Pinpoint the cell where the given text exists, returning its [X, Y] midpoint coordinate. 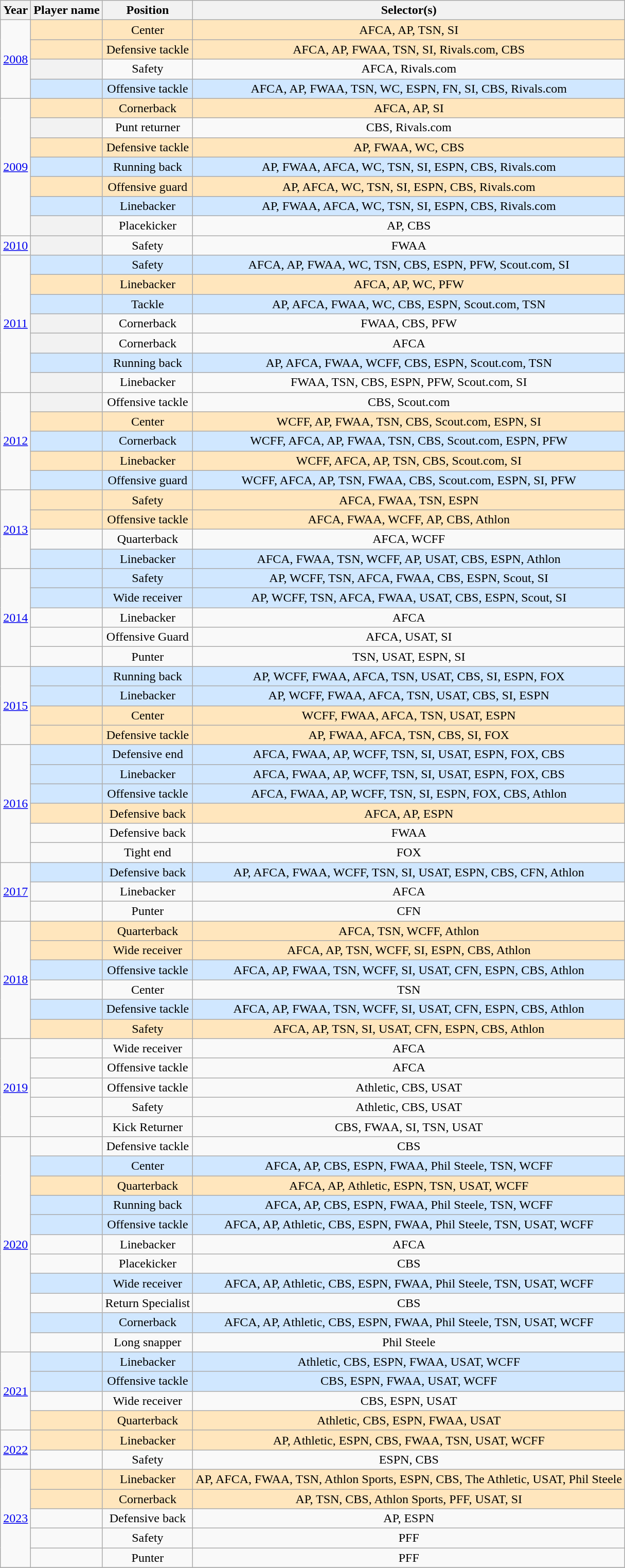
AP, CBS [409, 225]
WCFF, AFCA, AP, FWAA, TSN, CBS, Scout.com, ESPN, PFW [409, 441]
AFCA, AP, TSN, WCFF, SI, ESPN, CBS, Athlon [409, 950]
2018 [15, 980]
CBS, FWAA, SI, TSN, USAT [409, 1126]
TSN [409, 990]
2020 [15, 1244]
Year [15, 10]
AP, FWAA, AFCA, TSN, CBS, SI, FOX [409, 735]
2019 [15, 1087]
AP, WCFF, TSN, AFCA, FWAA, USAT, CBS, ESPN, Scout, SI [409, 598]
AP, AFCA, FWAA, WCFF, TSN, SI, USAT, ESPN, CBS, CFN, Athlon [409, 872]
AFCA, AP, FWAA, TSN, SI, Rivals.com, CBS [409, 49]
Return Specialist [148, 1303]
AP, TSN, CBS, Athlon Sports, PFF, USAT, SI [409, 1499]
AP, AFCA, WC, TSN, SI, ESPN, CBS, Rivals.com [409, 186]
AFCA, AP, TSN, SI, USAT, CFN, ESPN, CBS, Athlon [409, 1029]
AP, FWAA, WC, CBS [409, 147]
2012 [15, 441]
2015 [15, 706]
2021 [15, 1391]
AP, WCFF, TSN, AFCA, FWAA, CBS, ESPN, Scout, SI [409, 578]
AP, ESPN [409, 1519]
2011 [15, 324]
CBS, Rivals.com [409, 128]
CBS, ESPN, USAT [409, 1401]
AFCA, TSN, WCFF, Athlon [409, 931]
AFCA, FWAA, WCFF, AP, CBS, Athlon [409, 519]
Player name [67, 10]
AP, AFCA, FWAA, WC, CBS, ESPN, Scout.com, TSN [409, 304]
WCFF, FWAA, AFCA, TSN, USAT, ESPN [409, 715]
2014 [15, 618]
CBS, ESPN, FWAA, USAT, WCFF [409, 1381]
AP, WCFF, FWAA, AFCA, TSN, USAT, CBS, SI, ESPN, FOX [409, 676]
2010 [15, 245]
AFCA, USAT, SI [409, 637]
AFCA, AP, FWAA, WC, TSN, CBS, ESPN, PFW, Scout.com, SI [409, 265]
CFN [409, 911]
AFCA, AP, FWAA, TSN, WC, ESPN, FN, SI, CBS, Rivals.com [409, 89]
Tight end [148, 852]
Position [148, 10]
AFCA, AP, TSN, SI [409, 30]
AFCA, FWAA, TSN, WCFF, AP, USAT, CBS, ESPN, Athlon [409, 558]
AFCA, AP, SI [409, 108]
Offensive Guard [148, 637]
Tackle [148, 304]
TSN, USAT, ESPN, SI [409, 657]
AP, WCFF, FWAA, AFCA, TSN, USAT, CBS, SI, ESPN [409, 696]
AP, Athletic, ESPN, CBS, FWAA, TSN, USAT, WCFF [409, 1440]
AFCA, AP, WC, PFW [409, 285]
2022 [15, 1450]
AFCA, AP, ESPN [409, 813]
WCFF, AP, FWAA, TSN, CBS, Scout.com, ESPN, SI [409, 421]
WCFF, AFCA, AP, TSN, FWAA, CBS, Scout.com, ESPN, SI, PFW [409, 480]
Athletic, CBS, ESPN, FWAA, USAT [409, 1420]
AP, AFCA, FWAA, WCFF, CBS, ESPN, Scout.com, TSN [409, 363]
AFCA, Rivals.com [409, 69]
2013 [15, 529]
ESPN, CBS [409, 1459]
Selector(s) [409, 10]
AFCA, FWAA, AP, WCFF, TSN, SI, ESPN, FOX, CBS, Athlon [409, 794]
AFCA, WCFF [409, 539]
Punt returner [148, 128]
2016 [15, 803]
2009 [15, 167]
2023 [15, 1518]
2008 [15, 59]
AFCA, FWAA, TSN, ESPN [409, 500]
FWAA, CBS, PFW [409, 324]
Athletic, CBS, ESPN, FWAA, USAT, WCFF [409, 1362]
AP, AFCA, FWAA, TSN, Athlon Sports, ESPN, CBS, The Athletic, USAT, Phil Steele [409, 1479]
FOX [409, 852]
WCFF, AFCA, AP, TSN, CBS, Scout.com, SI [409, 461]
Defensive end [148, 754]
AFCA, AP, Athletic, ESPN, TSN, USAT, WCFF [409, 1185]
Kick Returner [148, 1126]
Long snapper [148, 1342]
Phil Steele [409, 1342]
CBS, Scout.com [409, 402]
2017 [15, 892]
FWAA, TSN, CBS, ESPN, PFW, Scout.com, SI [409, 382]
